Output the (x, y) coordinate of the center of the cell containing the given text.  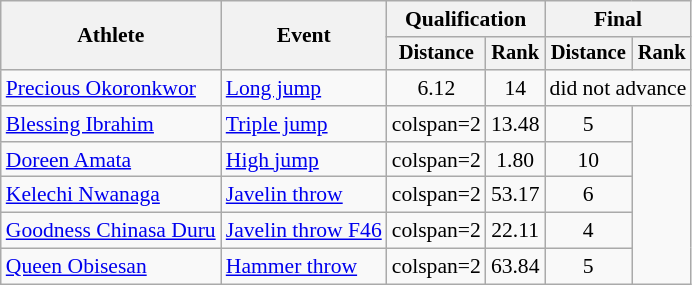
Qualification (466, 19)
Event (304, 36)
22.11 (516, 231)
13.48 (516, 124)
Final (618, 19)
10 (588, 160)
Precious Okoronkwor (111, 88)
1.80 (516, 160)
Long jump (304, 88)
Blessing Ibrahim (111, 124)
Javelin throw F46 (304, 231)
6 (588, 195)
14 (516, 88)
Queen Obisesan (111, 267)
Goodness Chinasa Duru (111, 231)
Doreen Amata (111, 160)
Kelechi Nwanaga (111, 195)
4 (588, 231)
did not advance (618, 88)
63.84 (516, 267)
Javelin throw (304, 195)
Athlete (111, 36)
6.12 (436, 88)
53.17 (516, 195)
Triple jump (304, 124)
High jump (304, 160)
Hammer throw (304, 267)
